Return (x, y) of the center of cell containing provided text 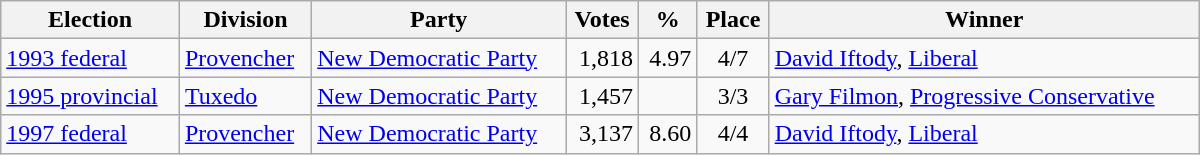
Division (245, 20)
1,457 (602, 96)
1995 provincial (90, 96)
3,137 (602, 134)
Place (733, 20)
Election (90, 20)
% (668, 20)
4.97 (668, 58)
Party (439, 20)
Gary Filmon, Progressive Conservative (984, 96)
8.60 (668, 134)
Tuxedo (245, 96)
Winner (984, 20)
1,818 (602, 58)
1997 federal (90, 134)
Votes (602, 20)
1993 federal (90, 58)
3/3 (733, 96)
4/7 (733, 58)
4/4 (733, 134)
